From the cell containing the given text, extract its center point as (x, y) coordinate. 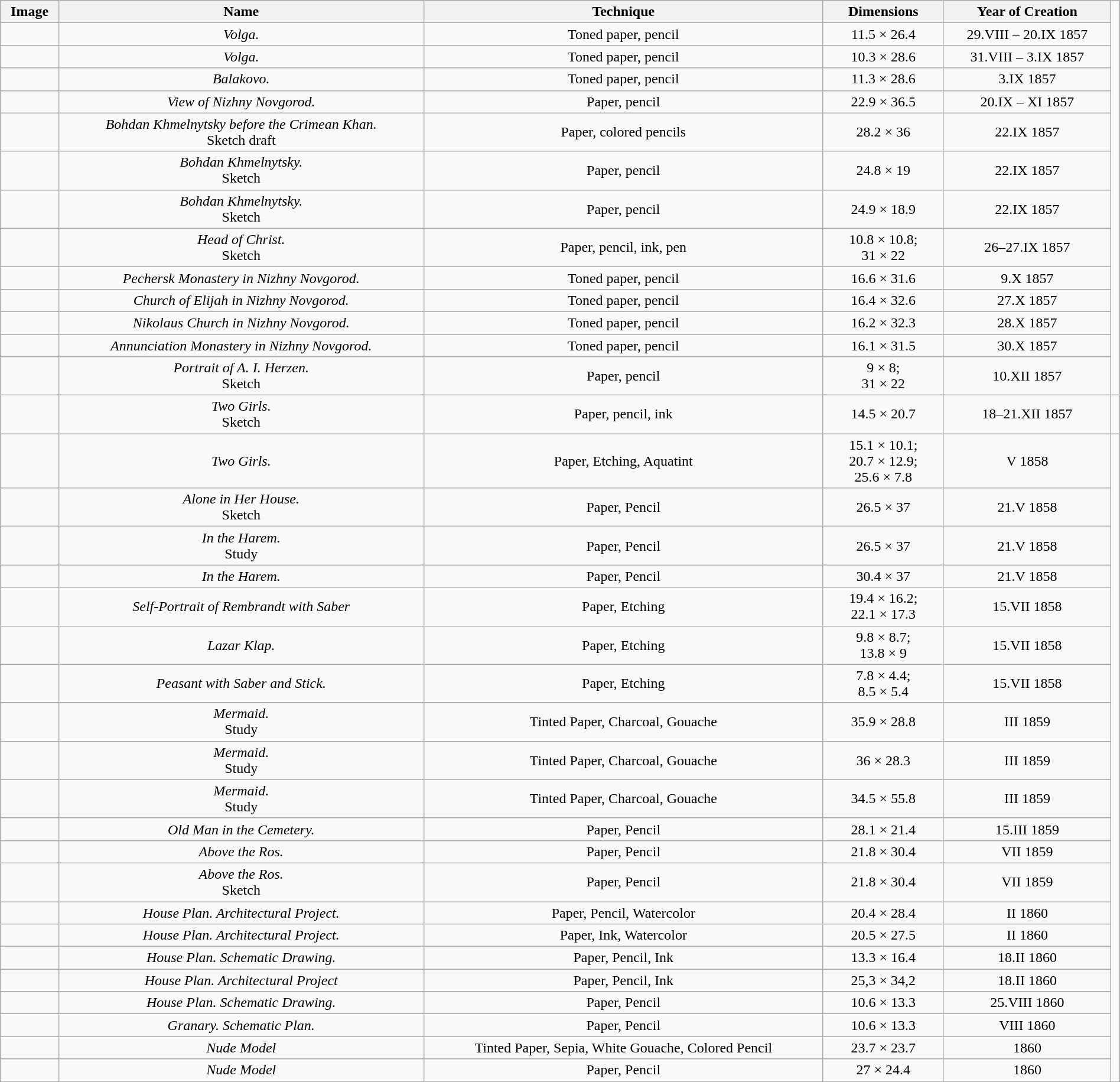
Bohdan Khmelnytsky before the Crimean Khan.Sketch draft (241, 132)
15.1 × 10.1;20.7 × 12.9;25.6 × 7.8 (883, 461)
Name (241, 12)
Lazar Klap. (241, 645)
18–21.XII 1857 (1027, 415)
Paper, Ink, Watercolor (623, 935)
27.X 1857 (1027, 300)
26–27.IX 1857 (1027, 247)
28.X 1857 (1027, 323)
10.XII 1857 (1027, 376)
Church of Elijah in Nizhny Novgorod. (241, 300)
14.5 × 20.7 (883, 415)
Tinted Paper, Sepia, White Gouache, Colored Pencil (623, 1048)
Balakovo. (241, 79)
Pechersk Monastery in Nizhny Novgorod. (241, 278)
16.1 × 31.5 (883, 346)
Paper, pencil, ink, pen (623, 247)
Technique (623, 12)
V 1858 (1027, 461)
Peasant with Saber and Stick. (241, 683)
Two Girls. (241, 461)
20.5 × 27.5 (883, 935)
22.9 × 36.5 (883, 102)
Alone in Her House.Sketch (241, 507)
Paper, pencil, ink (623, 415)
31.VIII – 3.IX 1857 (1027, 57)
In the Harem. (241, 576)
10.8 × 10.8;31 × 22 (883, 247)
28.1 × 21.4 (883, 829)
11.5 × 26.4 (883, 34)
Dimensions (883, 12)
25.VIII 1860 (1027, 1003)
Granary. Schematic Plan. (241, 1025)
Image (30, 12)
9 × 8;31 × 22 (883, 376)
Year of Creation (1027, 12)
34.5 × 55.8 (883, 799)
16.2 × 32.3 (883, 323)
29.VIII – 20.IX 1857 (1027, 34)
Self-Portrait of Rembrandt with Saber (241, 606)
35.9 × 28.8 (883, 722)
Two Girls.Sketch (241, 415)
30.X 1857 (1027, 346)
Paper, colored pencils (623, 132)
9.8 × 8.7;13.8 × 9 (883, 645)
13.3 × 16.4 (883, 958)
25,3 × 34,2 (883, 980)
19.4 × 16.2;22.1 × 17.3 (883, 606)
20.4 × 28.4 (883, 913)
Paper, Etching, Aquatint (623, 461)
Above the Ros.Sketch (241, 882)
3.IX 1857 (1027, 79)
Above the Ros. (241, 852)
Paper, Pencil, Watercolor (623, 913)
16.6 × 31.6 (883, 278)
10.3 × 28.6 (883, 57)
23.7 × 23.7 (883, 1048)
7.8 × 4.4;8.5 × 5.4 (883, 683)
House Plan. Architectural Project (241, 980)
9.X 1857 (1027, 278)
28.2 × 36 (883, 132)
36 × 28.3 (883, 760)
In the Harem.Study (241, 546)
30.4 × 37 (883, 576)
15.III 1859 (1027, 829)
Portrait of A. I. Herzen.Sketch (241, 376)
27 × 24.4 (883, 1070)
16.4 × 32.6 (883, 300)
Nikolaus Church in Nizhny Novgorod. (241, 323)
VIII 1860 (1027, 1025)
24.8 × 19 (883, 170)
20.IX – XI 1857 (1027, 102)
View of Nizhny Novgorod. (241, 102)
Annunciation Monastery in Nizhny Novgorod. (241, 346)
Head of Christ.Sketch (241, 247)
24.9 × 18.9 (883, 209)
11.3 × 28.6 (883, 79)
Old Man in the Cemetery. (241, 829)
